From the cell containing the given text, extract its center point as [x, y] coordinate. 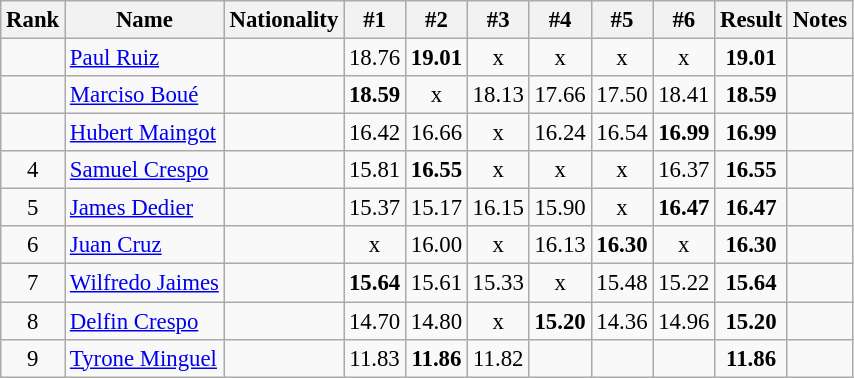
16.13 [560, 245]
5 [33, 208]
#1 [375, 20]
Tyrone Minguel [145, 358]
Delfin Crespo [145, 321]
#4 [560, 20]
15.37 [375, 208]
11.83 [375, 358]
15.81 [375, 170]
17.66 [560, 95]
15.61 [436, 283]
Wilfredo Jaimes [145, 283]
#2 [436, 20]
Hubert Maingot [145, 133]
Rank [33, 20]
18.13 [498, 95]
9 [33, 358]
Marciso Boué [145, 95]
6 [33, 245]
4 [33, 170]
#6 [684, 20]
14.96 [684, 321]
14.80 [436, 321]
#5 [622, 20]
14.70 [375, 321]
18.76 [375, 58]
16.42 [375, 133]
Nationality [284, 20]
James Dedier [145, 208]
15.22 [684, 283]
16.37 [684, 170]
Samuel Crespo [145, 170]
11.82 [498, 358]
16.15 [498, 208]
Paul Ruiz [145, 58]
16.66 [436, 133]
15.48 [622, 283]
16.24 [560, 133]
Name [145, 20]
15.33 [498, 283]
17.50 [622, 95]
14.36 [622, 321]
15.90 [560, 208]
Notes [820, 20]
7 [33, 283]
16.54 [622, 133]
18.41 [684, 95]
Result [752, 20]
15.17 [436, 208]
Juan Cruz [145, 245]
16.00 [436, 245]
#3 [498, 20]
8 [33, 321]
